Output the [X, Y] coordinate of the center of the cell containing the given text.  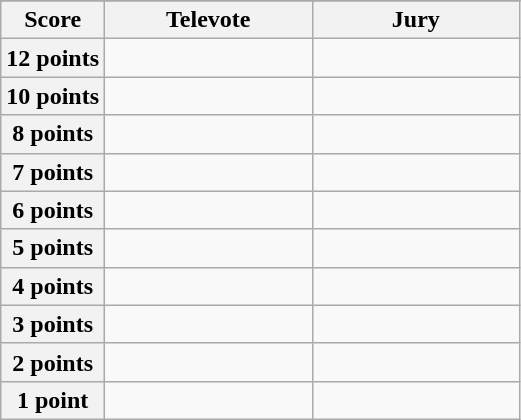
4 points [53, 286]
10 points [53, 96]
7 points [53, 172]
6 points [53, 210]
12 points [53, 58]
2 points [53, 362]
Jury [416, 20]
3 points [53, 324]
1 point [53, 400]
8 points [53, 134]
5 points [53, 248]
Televote [209, 20]
Score [53, 20]
